Locate the cell with the specified text and output its [X, Y] center coordinate. 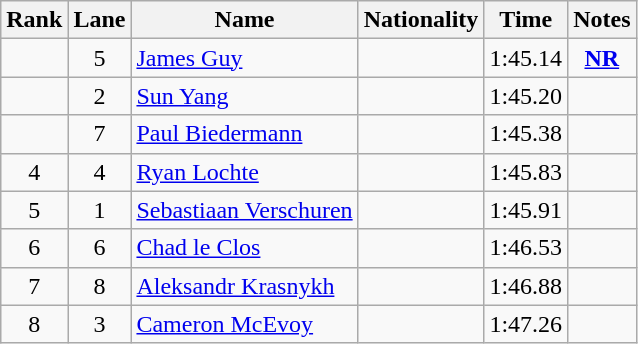
Sun Yang [244, 96]
1:45.91 [526, 210]
2 [100, 96]
Rank [34, 20]
Notes [602, 20]
Cameron McEvoy [244, 324]
1:45.83 [526, 172]
Sebastiaan Verschuren [244, 210]
Aleksandr Krasnykh [244, 286]
1:45.14 [526, 58]
Paul Biedermann [244, 134]
1:46.53 [526, 248]
3 [100, 324]
Time [526, 20]
Nationality [421, 20]
1 [100, 210]
1:45.38 [526, 134]
NR [602, 58]
Ryan Lochte [244, 172]
Chad le Clos [244, 248]
1:46.88 [526, 286]
James Guy [244, 58]
Lane [100, 20]
1:45.20 [526, 96]
Name [244, 20]
1:47.26 [526, 324]
